Return [X, Y] of the center of cell containing provided text 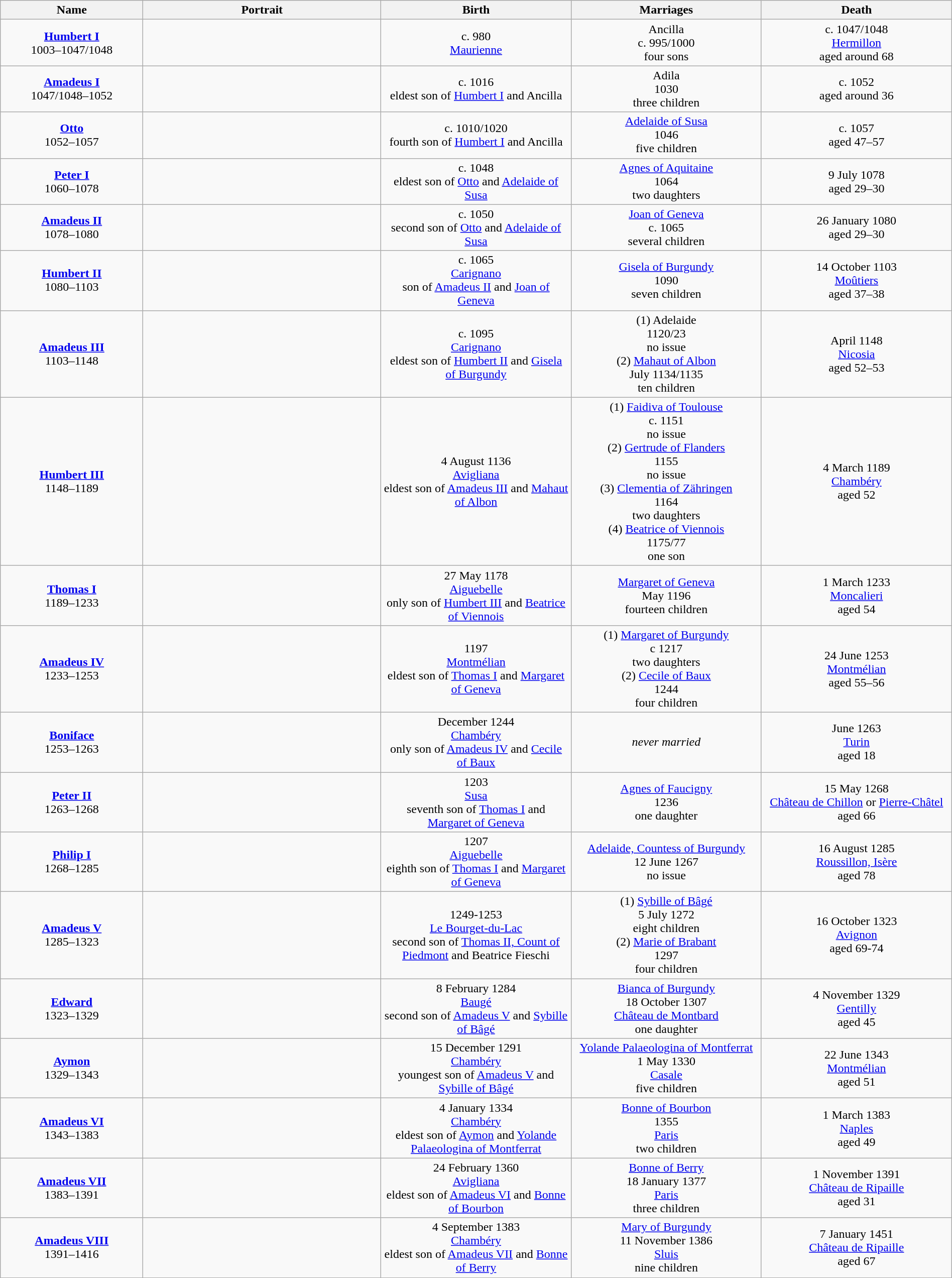
1207Aiguebelleeighth son of Thomas I and Margaret of Geneva [476, 862]
Mary of Burgundy11 November 1386Sluisnine children [666, 1247]
8 February 1284Baugésecond son of Amadeus V and Sybille of Bâgé [476, 1008]
Adelaide, Countess of Burgundy12 June 1267no issue [666, 862]
Philip I1268–1285 [72, 862]
Aymon1329–1343 [72, 1069]
December 1244Chambéryonly son of Amadeus IV and Cecile of Baux [476, 742]
1 March 1383Naplesaged 49 [857, 1128]
c. 1048eldest son of Otto and Adelaide of Susa [476, 181]
16 August 1285Roussillon, Isèreaged 78 [857, 862]
Portrait [262, 10]
1249-1253Le Bourget-du-Lacsecond son of Thomas II, Count of Piedmont and Beatrice Fieschi [476, 935]
Joan of Genevac. 1065several children [666, 227]
Agnes of Faucigny1236one daughter [666, 802]
Peter I1060–1078 [72, 181]
Amadeus IV1233–1253 [72, 669]
Humbert III1148–1189 [72, 481]
Amadeus VIII1391–1416 [72, 1247]
c. 1010/1020fourth son of Humbert I and Ancilla [476, 135]
c. 980Maurienne [476, 43]
Adila1030three children [666, 89]
24 February 1360Aviglianaeldest son of Amadeus VI and Bonne of Bourbon [476, 1188]
Amadeus II1078–1080 [72, 227]
Bonne of Berry18 January 1377Paristhree children [666, 1188]
15 December 1291Chambéryyoungest son of Amadeus V and Sybille of Bâgé [476, 1069]
1197Montmélianeldest son of Thomas I and Margaret of Geneva [476, 669]
c. 1057aged 47–57 [857, 135]
Humbert I1003–1047/1048 [72, 43]
1 March 1233Moncalieriaged 54 [857, 596]
c. 1050second son of Otto and Adelaide of Susa [476, 227]
Peter II1263–1268 [72, 802]
Bonne of Bourbon1355Paristwo children [666, 1128]
9 July 1078aged 29–30 [857, 181]
Amadeus V1285–1323 [72, 935]
Amadeus VII1383–1391 [72, 1188]
4 January 1334Chambéryeldest son of Aymon and Yolande Palaeologina of Montferrat [476, 1128]
Yolande Palaeologina of Montferrat1 May 1330Casalefive children [666, 1069]
(1) Sybille of Bâgé5 July 1272eight children(2) Marie of Brabant1297four children [666, 935]
Otto1052–1057 [72, 135]
24 June 1253Montmélianaged 55–56 [857, 669]
Ancillac. 995/1000four sons [666, 43]
(1) Adelaide1120/23no issue(2) Mahaut of AlbonJuly 1134/1135ten children [666, 354]
15 May 1268Château de Chillon or Pierre-Châtelaged 66 [857, 802]
Death [857, 10]
Margaret of GenevaMay 1196fourteen children [666, 596]
Adelaide of Susa1046five children [666, 135]
1203Susaseventh son of Thomas I and Margaret of Geneva [476, 802]
April 1148Nicosiaaged 52–53 [857, 354]
Agnes of Aquitaine1064two daughters [666, 181]
Amadeus VI1343–1383 [72, 1128]
4 November 1329Gentillyaged 45 [857, 1008]
Boniface1253–1263 [72, 742]
Amadeus I1047/1048–1052 [72, 89]
26 January 1080aged 29–30 [857, 227]
Bianca of Burgundy18 October 1307Château de Montbardone daughter [666, 1008]
22 June 1343Montmélianaged 51 [857, 1069]
June 1263Turinaged 18 [857, 742]
1 November 1391Château de Ripailleaged 31 [857, 1188]
27 May 1178Aiguebelleonly son of Humbert III and Beatrice of Viennois [476, 596]
Birth [476, 10]
4 August 1136Aviglianaeldest son of Amadeus III and Mahaut of Albon [476, 481]
Edward1323–1329 [72, 1008]
(1) Margaret of Burgundyc 1217two daughters(2) Cecile of Baux1244four children [666, 669]
c. 1095Carignanoeldest son of Humbert II and Gisela of Burgundy [476, 354]
Name [72, 10]
Thomas I1189–1233 [72, 596]
Gisela of Burgundy1090seven children [666, 280]
14 October 1103Moûtiersaged 37–38 [857, 280]
16 October 1323Avignonaged 69-74 [857, 935]
c. 1052aged around 36 [857, 89]
c. 1047/1048Hermillonaged around 68 [857, 43]
c. 1016eldest son of Humbert I and Ancilla [476, 89]
4 September 1383Chambéryeldest son of Amadeus VII and Bonne of Berry [476, 1247]
4 March 1189Chambéryaged 52 [857, 481]
Humbert II1080–1103 [72, 280]
c. 1065Carignanoson of Amadeus II and Joan of Geneva [476, 280]
never married [666, 742]
Amadeus III1103–1148 [72, 354]
7 January 1451Château de Ripailleaged 67 [857, 1247]
Marriages [666, 10]
